Detect which cell encompasses the target text, then output its [x, y] center coordinate. 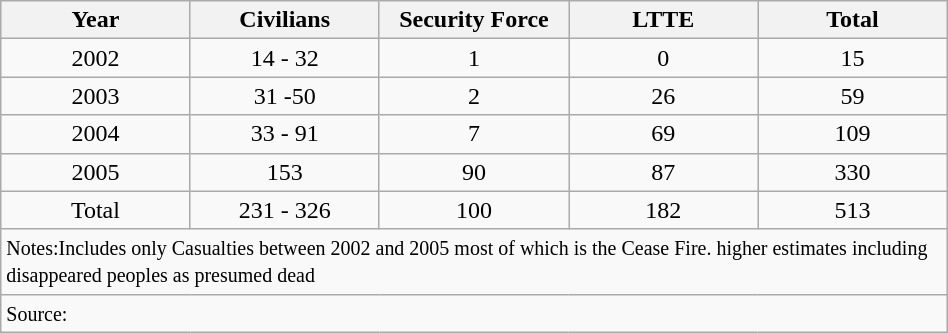
330 [852, 172]
100 [474, 210]
0 [664, 58]
14 - 32 [284, 58]
LTTE [664, 20]
1 [474, 58]
69 [664, 134]
2002 [96, 58]
Source: [474, 313]
2 [474, 96]
90 [474, 172]
Notes:Includes only Casualties between 2002 and 2005 most of which is the Cease Fire. higher estimates including disappeared peoples as presumed dead [474, 262]
33 - 91 [284, 134]
109 [852, 134]
Security Force [474, 20]
231 - 326 [284, 210]
59 [852, 96]
2005 [96, 172]
182 [664, 210]
26 [664, 96]
87 [664, 172]
2003 [96, 96]
7 [474, 134]
153 [284, 172]
Civilians [284, 20]
513 [852, 210]
2004 [96, 134]
31 -50 [284, 96]
15 [852, 58]
Year [96, 20]
